For the text-containing cell, return its midpoint in [X, Y] coordinate format. 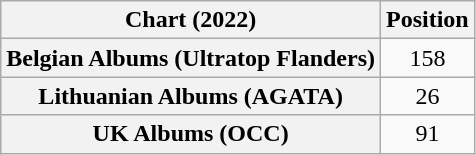
Belgian Albums (Ultratop Flanders) [191, 58]
Position [428, 20]
Lithuanian Albums (AGATA) [191, 96]
26 [428, 96]
91 [428, 134]
UK Albums (OCC) [191, 134]
158 [428, 58]
Chart (2022) [191, 20]
